Output the [x, y] coordinate of the center of the cell containing the given text.  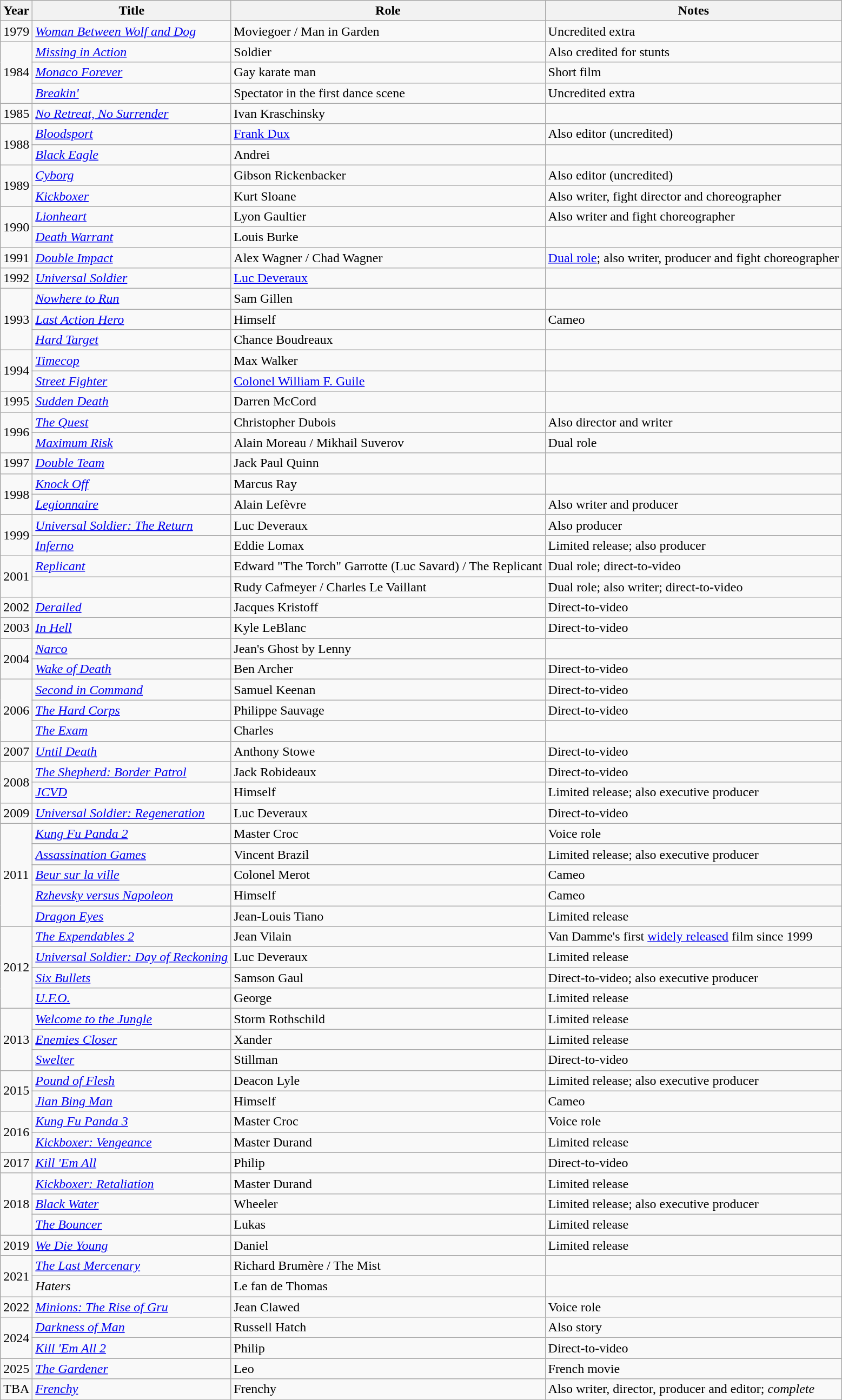
Year [16, 11]
Daniel [388, 1245]
Nowhere to Run [132, 299]
Dual role; direct-to-video [693, 566]
French movie [693, 1369]
Russell Hatch [388, 1328]
Hard Target [132, 340]
Christopher Dubois [388, 422]
Inferno [132, 545]
Storm Rothschild [388, 1019]
Bloodsport [132, 134]
No Retreat, No Surrender [132, 114]
We Die Young [132, 1245]
Knock Off [132, 484]
Double Impact [132, 258]
Black Water [132, 1204]
Dual role; also writer, producer and fight choreographer [693, 258]
Leo [388, 1369]
Jack Robideaux [388, 772]
Ben Archer [388, 669]
Max Walker [388, 361]
Sudden Death [132, 402]
Six Bullets [132, 978]
1997 [16, 463]
Edward "The Torch" Garrotte (Luc Savard) / The Replicant [388, 566]
Xander [388, 1039]
Also director and writer [693, 422]
Chance Boudreaux [388, 340]
1990 [16, 226]
Deacon Lyle [388, 1081]
Kill 'Em All [132, 1163]
Vincent Brazil [388, 854]
Lionheart [132, 216]
Missing in Action [132, 52]
Louis Burke [388, 237]
1996 [16, 432]
Kurt Sloane [388, 196]
Cyborg [132, 175]
1998 [16, 494]
Street Fighter [132, 381]
Title [132, 11]
2007 [16, 751]
Kung Fu Panda 3 [132, 1122]
U.F.O. [132, 998]
Andrei [388, 155]
The Last Mercenary [132, 1266]
Colonel Merot [388, 875]
Charles [388, 731]
2022 [16, 1307]
1991 [16, 258]
Moviegoer / Man in Garden [388, 31]
The Quest [132, 422]
Replicant [132, 566]
Also credited for stunts [693, 52]
Also writer, director, producer and editor; complete [693, 1389]
Also story [693, 1328]
Sam Gillen [388, 299]
Also writer and producer [693, 504]
Kyle LeBlanc [388, 628]
Gibson Rickenbacker [388, 175]
Black Eagle [132, 155]
Kill 'Em All 2 [132, 1348]
Last Action Hero [132, 319]
2011 [16, 875]
Lukas [388, 1224]
Monaco Forever [132, 72]
Spectator in the first dance scene [388, 93]
Jack Paul Quinn [388, 463]
Double Team [132, 463]
Kickboxer [132, 196]
1993 [16, 319]
Second in Command [132, 690]
Notes [693, 11]
Samson Gaul [388, 978]
The Shepherd: Border Patrol [132, 772]
Universal Soldier: Regeneration [132, 813]
Ivan Kraschinsky [388, 114]
Kickboxer: Retaliation [132, 1183]
Until Death [132, 751]
The Hard Corps [132, 710]
Timecop [132, 361]
Richard Brumère / The Mist [388, 1266]
Marcus Ray [388, 484]
Jacques Kristoff [388, 608]
Minions: The Rise of Gru [132, 1307]
Also producer [693, 525]
Dual role [693, 443]
Limited release; also producer [693, 545]
1984 [16, 72]
2018 [16, 1204]
2015 [16, 1091]
Beur sur la ville [132, 875]
Kickboxer: Vengeance [132, 1142]
2024 [16, 1338]
Also writer, fight director and choreographer [693, 196]
2002 [16, 608]
JCVD [132, 792]
Jean Clawed [388, 1307]
2008 [16, 782]
Rzhevsky versus Napoleon [132, 895]
Woman Between Wolf and Dog [132, 31]
George [388, 998]
Jean-Louis Tiano [388, 916]
1994 [16, 371]
The Expendables 2 [132, 937]
The Gardener [132, 1369]
Universal Soldier: Day of Reckoning [132, 957]
Derailed [132, 608]
2004 [16, 659]
Rudy Cafmeyer / Charles Le Vaillant [388, 586]
Philippe Sauvage [388, 710]
Frank Dux [388, 134]
Haters [132, 1286]
Role [388, 11]
Jean's Ghost by Lenny [388, 649]
2006 [16, 710]
Samuel Keenan [388, 690]
The Bouncer [132, 1224]
TBA [16, 1389]
Dual role; also writer; direct-to-video [693, 586]
Swelter [132, 1060]
The Exam [132, 731]
2021 [16, 1276]
1979 [16, 31]
Universal Soldier [132, 278]
Gay karate man [388, 72]
Welcome to the Jungle [132, 1019]
Lyon Gaultier [388, 216]
2017 [16, 1163]
In Hell [132, 628]
Direct-to-video; also executive producer [693, 978]
Jian Bing Man [132, 1101]
1999 [16, 535]
Eddie Lomax [388, 545]
Kung Fu Panda 2 [132, 834]
Anthony Stowe [388, 751]
Death Warrant [132, 237]
Narco [132, 649]
2009 [16, 813]
Maximum Risk [132, 443]
Breakin' [132, 93]
Wake of Death [132, 669]
Also writer and fight choreographer [693, 216]
1992 [16, 278]
1995 [16, 402]
Van Damme's first widely released film since 1999 [693, 937]
Alain Moreau / Mikhail Suverov [388, 443]
Universal Soldier: The Return [132, 525]
Enemies Closer [132, 1039]
2012 [16, 968]
Le fan de Thomas [388, 1286]
Dragon Eyes [132, 916]
2001 [16, 576]
Darkness of Man [132, 1328]
Assassination Games [132, 854]
Darren McCord [388, 402]
Alex Wagner / Chad Wagner [388, 258]
Colonel William F. Guile [388, 381]
1989 [16, 185]
2016 [16, 1132]
Jean Vilain [388, 937]
Stillman [388, 1060]
Alain Lefèvre [388, 504]
1985 [16, 114]
2025 [16, 1369]
Short film [693, 72]
Wheeler [388, 1204]
Pound of Flesh [132, 1081]
1988 [16, 144]
2013 [16, 1039]
Soldier [388, 52]
2019 [16, 1245]
2003 [16, 628]
Legionnaire [132, 504]
